Scan for the cell matching the given text and deliver its [X, Y] coordinate at center. 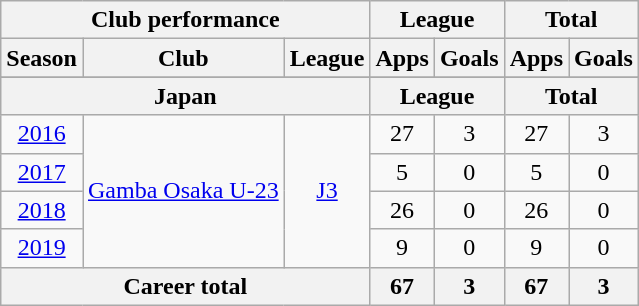
Season [42, 58]
J3 [327, 191]
Japan [186, 96]
Club performance [186, 20]
2019 [42, 248]
Career total [186, 286]
Club [183, 58]
2017 [42, 172]
Gamba Osaka U-23 [183, 191]
2018 [42, 210]
2016 [42, 134]
